Return (X, Y) of the center of cell containing provided text 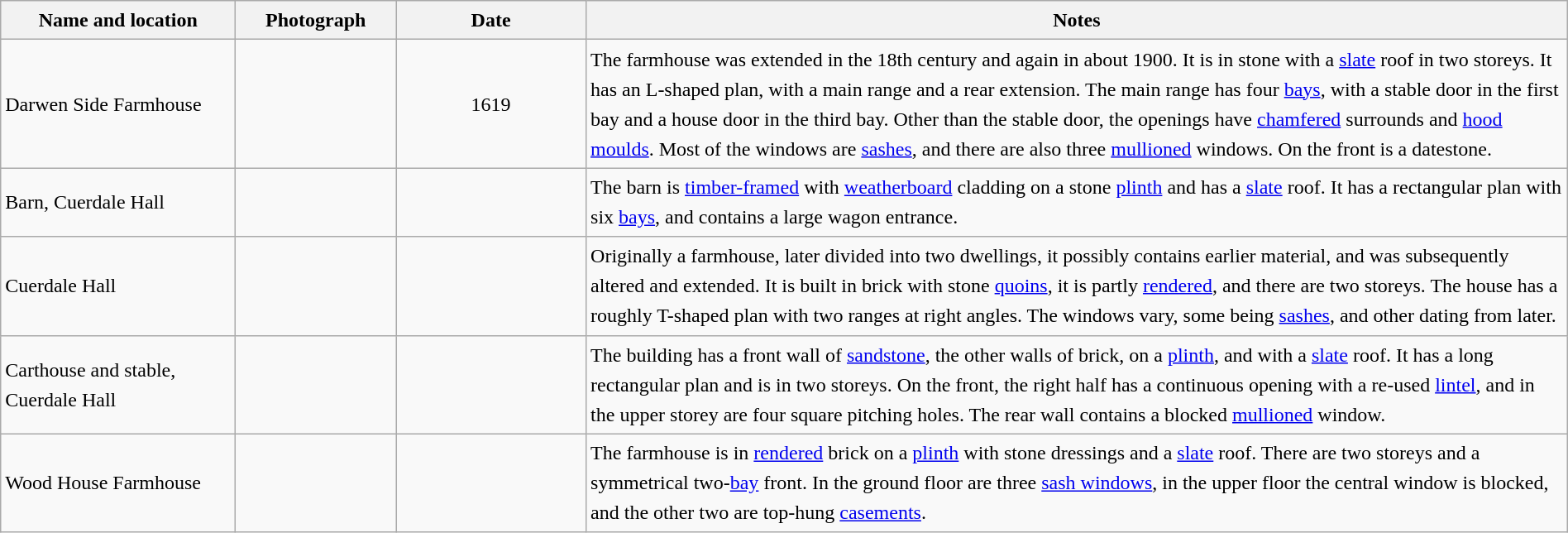
Carthouse and stable,Cuerdale Hall (118, 384)
1619 (491, 104)
Darwen Side Farmhouse (118, 104)
Notes (1077, 20)
Photograph (316, 20)
Name and location (118, 20)
Date (491, 20)
Barn, Cuerdale Hall (118, 202)
Wood House Farmhouse (118, 483)
Cuerdale Hall (118, 286)
